Output the [x, y] coordinate of the center of the cell containing the given text.  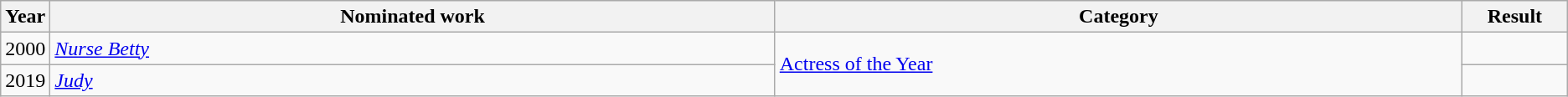
Nominated work [412, 17]
2000 [25, 48]
Category [1118, 17]
Judy [412, 80]
Actress of the Year [1118, 64]
2019 [25, 80]
Year [25, 17]
Nurse Betty [412, 48]
Result [1515, 17]
